Return the [x, y] coordinate for the center point of the cell that contains the specified text.  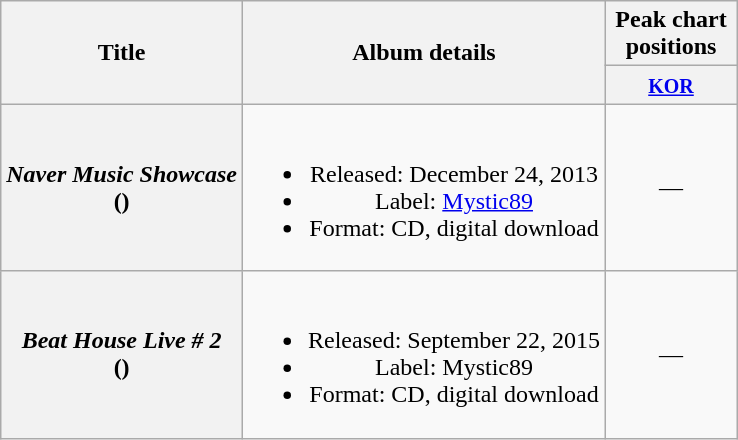
Naver Music Showcase() [122, 188]
Beat House Live # 2() [122, 354]
Album details [424, 52]
Title [122, 52]
Peak chart positions [670, 34]
Released: September 22, 2015Label: Mystic89Format: CD, digital download [424, 354]
KOR [670, 85]
Released: December 24, 2013Label: Mystic89Format: CD, digital download [424, 188]
